Return the (X, Y) coordinate for the center point of the cell that contains the specified text.  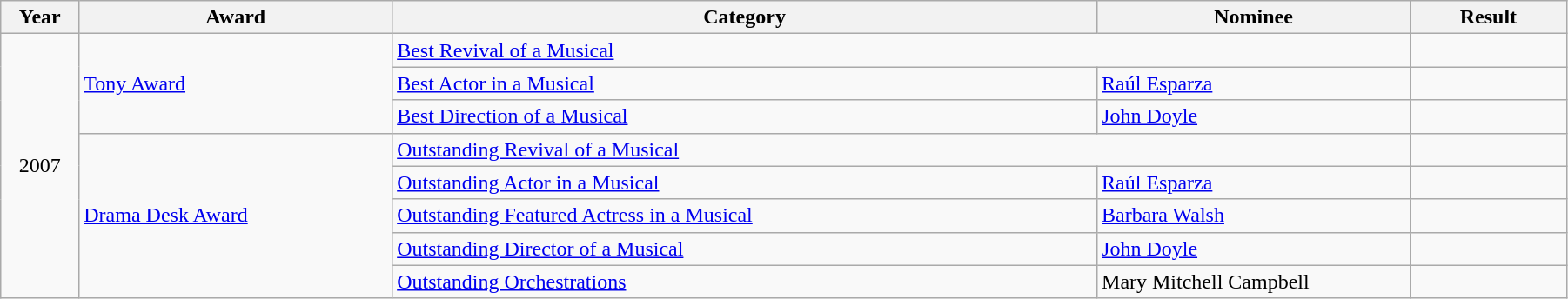
Outstanding Director of a Musical (745, 249)
Mary Mitchell Campbell (1254, 282)
Best Actor in a Musical (745, 83)
Outstanding Actor in a Musical (745, 183)
Best Direction of a Musical (745, 116)
Tony Award (236, 83)
Barbara Walsh (1254, 216)
2007 (40, 166)
Outstanding Orchestrations (745, 282)
Award (236, 17)
Nominee (1254, 17)
Outstanding Revival of a Musical (901, 149)
Year (40, 17)
Drama Desk Award (236, 216)
Outstanding Featured Actress in a Musical (745, 216)
Best Revival of a Musical (901, 50)
Category (745, 17)
Result (1488, 17)
